Capture the cell that displays the provided text and extract its [x, y] central coordinate. 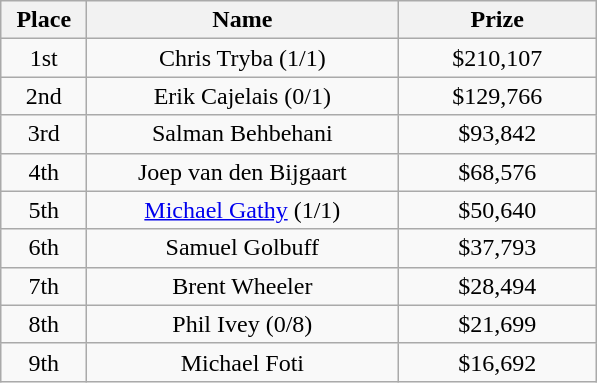
$210,107 [498, 58]
Michael Foti [242, 362]
6th [44, 248]
$21,699 [498, 324]
Brent Wheeler [242, 286]
Phil Ivey (0/8) [242, 324]
$50,640 [498, 210]
Samuel Golbuff [242, 248]
Chris Tryba (1/1) [242, 58]
Salman Behbehani [242, 134]
4th [44, 172]
2nd [44, 96]
Michael Gathy (1/1) [242, 210]
1st [44, 58]
Prize [498, 20]
$68,576 [498, 172]
8th [44, 324]
$37,793 [498, 248]
Erik Cajelais (0/1) [242, 96]
$93,842 [498, 134]
Name [242, 20]
9th [44, 362]
$129,766 [498, 96]
7th [44, 286]
Joep van den Bijgaart [242, 172]
3rd [44, 134]
Place [44, 20]
$28,494 [498, 286]
$16,692 [498, 362]
5th [44, 210]
